Capture the cell that displays the provided text and extract its (X, Y) central coordinate. 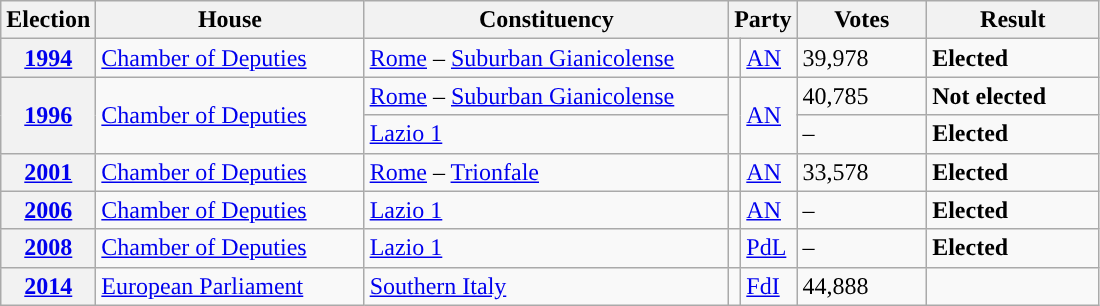
Votes (862, 20)
Southern Italy (546, 286)
1996 (48, 115)
2001 (48, 172)
44,888 (862, 286)
39,978 (862, 58)
40,785 (862, 96)
Constituency (546, 20)
33,578 (862, 172)
Election (48, 20)
Not elected (1013, 96)
Rome – Trionfale (546, 172)
Party (763, 20)
1994 (48, 58)
European Parliament (230, 286)
2008 (48, 248)
2006 (48, 210)
House (230, 20)
2014 (48, 286)
PdL (769, 248)
Result (1013, 20)
FdI (769, 286)
